Determine the (X, Y) coordinate at the center of the cell enclosing the given text.  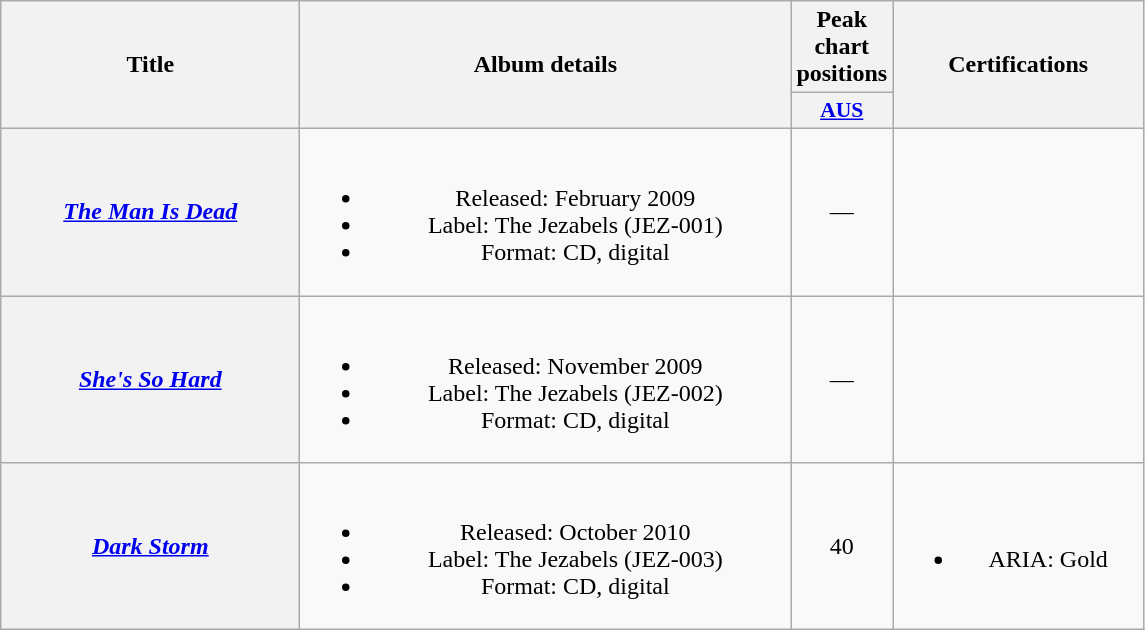
She's So Hard (150, 380)
Released: October 2010Label: The Jezabels (JEZ-003)Format: CD, digital (546, 546)
Album details (546, 65)
Certifications (1018, 65)
Title (150, 65)
AUS (842, 111)
Dark Storm (150, 546)
ARIA: Gold (1018, 546)
The Man Is Dead (150, 212)
40 (842, 546)
Peak chart positions (842, 47)
Released: November 2009Label: The Jezabels (JEZ-002)Format: CD, digital (546, 380)
Released: February 2009Label: The Jezabels (JEZ-001)Format: CD, digital (546, 212)
